From the cell containing the given text, extract its center point as [x, y] coordinate. 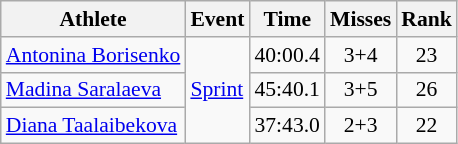
3+4 [360, 55]
Athlete [94, 19]
26 [426, 90]
37:43.0 [286, 126]
23 [426, 55]
Diana Taalaibekova [94, 126]
40:00.4 [286, 55]
22 [426, 126]
3+5 [360, 90]
2+3 [360, 126]
Misses [360, 19]
Time [286, 19]
45:40.1 [286, 90]
Antonina Borisenko [94, 55]
Sprint [217, 90]
Event [217, 19]
Rank [426, 19]
Madina Saralaeva [94, 90]
